Detect which cell encompasses the target text, then output its [x, y] center coordinate. 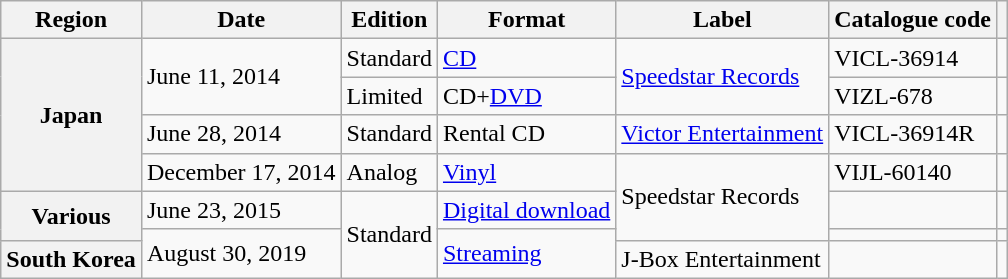
Edition [389, 20]
December 17, 2014 [241, 172]
June 11, 2014 [241, 77]
CD+DVD [526, 96]
Digital download [526, 210]
Japan [72, 115]
Format [526, 20]
Date [241, 20]
Region [72, 20]
Analog [389, 172]
VICL-36914R [913, 134]
Rental CD [526, 134]
Various [72, 216]
J-Box Entertainment [722, 259]
June 23, 2015 [241, 210]
Label [722, 20]
Streaming [526, 254]
VIJL-60140 [913, 172]
South Korea [72, 259]
August 30, 2019 [241, 254]
Vinyl [526, 172]
Limited [389, 96]
Victor Entertainment [722, 134]
June 28, 2014 [241, 134]
VIZL-678 [913, 96]
Catalogue code [913, 20]
CD [526, 58]
VICL-36914 [913, 58]
